Return the [x, y] coordinate for the center point of the cell that contains the specified text.  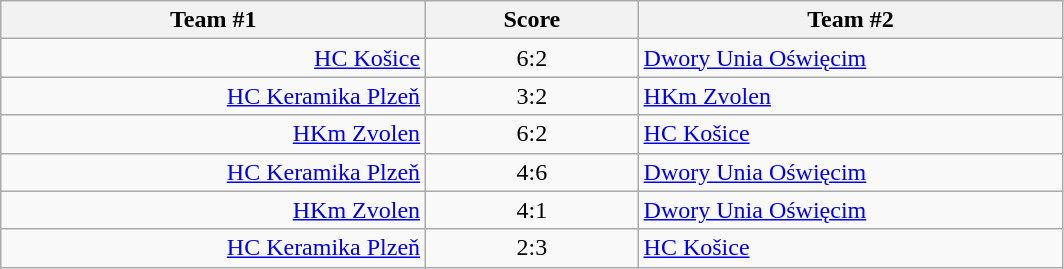
3:2 [532, 96]
4:1 [532, 210]
Team #2 [850, 20]
Score [532, 20]
2:3 [532, 248]
4:6 [532, 172]
Team #1 [214, 20]
